Determine the [X, Y] coordinate at the center of the cell enclosing the given text.  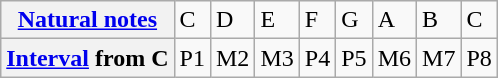
E [277, 20]
P5 [354, 58]
M3 [277, 58]
A [394, 20]
D [232, 20]
M6 [394, 58]
P1 [192, 58]
Natural notes [88, 20]
B [439, 20]
G [354, 20]
M2 [232, 58]
Interval from C [88, 58]
P8 [479, 58]
M7 [439, 58]
P4 [317, 58]
F [317, 20]
